Search for the cell housing the specified text and yield its (x, y) center coordinate. 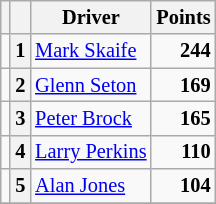
Alan Jones (90, 186)
Peter Brock (90, 118)
3 (20, 118)
110 (183, 152)
Larry Perkins (90, 152)
2 (20, 85)
Glenn Seton (90, 85)
4 (20, 152)
104 (183, 186)
5 (20, 186)
Points (183, 17)
165 (183, 118)
Driver (90, 17)
244 (183, 51)
Mark Skaife (90, 51)
169 (183, 85)
1 (20, 51)
